Pinpoint the cell where the given text exists, returning its (x, y) midpoint coordinate. 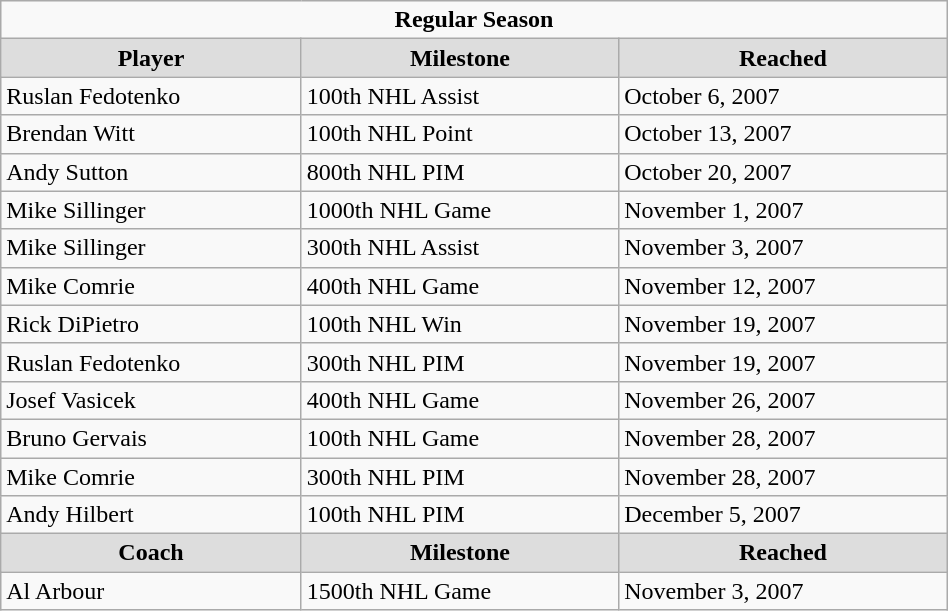
Regular Season (474, 20)
1000th NHL Game (460, 210)
November 26, 2007 (784, 400)
100th NHL Win (460, 324)
Josef Vasicek (151, 400)
300th NHL Assist (460, 248)
100th NHL Game (460, 438)
100th NHL Assist (460, 96)
October 20, 2007 (784, 172)
December 5, 2007 (784, 515)
Rick DiPietro (151, 324)
100th NHL Point (460, 134)
November 12, 2007 (784, 286)
1500th NHL Game (460, 591)
Brendan Witt (151, 134)
Player (151, 58)
Andy Sutton (151, 172)
Bruno Gervais (151, 438)
November 1, 2007 (784, 210)
Andy Hilbert (151, 515)
Coach (151, 553)
100th NHL PIM (460, 515)
800th NHL PIM (460, 172)
Al Arbour (151, 591)
October 13, 2007 (784, 134)
October 6, 2007 (784, 96)
